Detect which cell encompasses the target text, then output its [x, y] center coordinate. 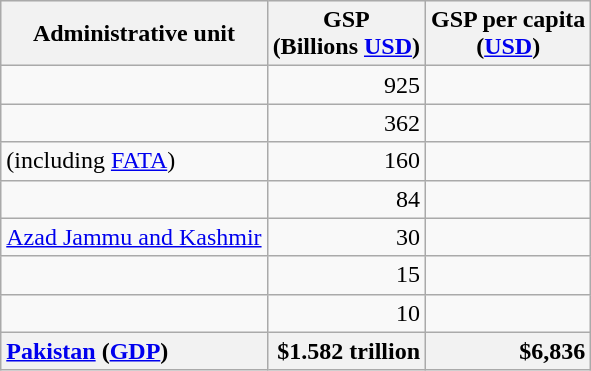
GSP per capita(USD) [508, 34]
925 [346, 85]
GSP(Billions USD) [346, 34]
Azad Jammu and Kashmir [134, 237]
(including FATA) [134, 161]
Pakistan (GDP) [134, 351]
362 [346, 123]
10 [346, 313]
84 [346, 199]
$1.582 trillion [346, 351]
Administrative unit [134, 34]
15 [346, 275]
$6,836 [508, 351]
30 [346, 237]
160 [346, 161]
